Locate the cell with the specified text and output its [X, Y] center coordinate. 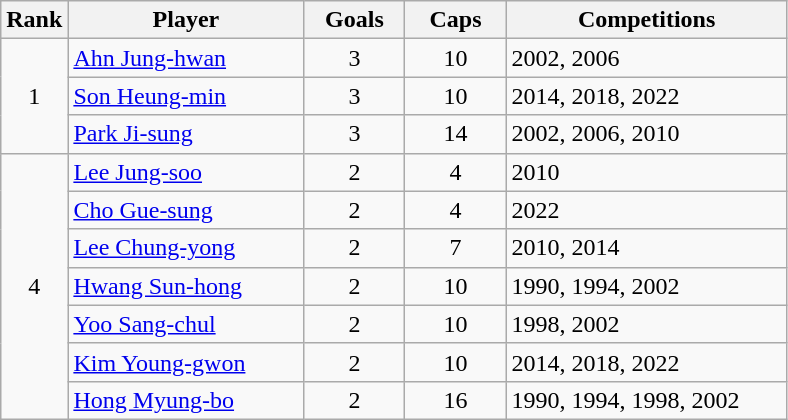
Hwang Sun-hong [186, 286]
Caps [456, 20]
Yoo Sang-chul [186, 324]
Kim Young-gwon [186, 362]
Lee Jung-soo [186, 172]
2002, 2006 [646, 58]
1990, 1994, 1998, 2002 [646, 400]
Rank [34, 20]
Lee Chung-yong [186, 248]
14 [456, 134]
1990, 1994, 2002 [646, 286]
Goals [354, 20]
16 [456, 400]
Son Heung-min [186, 96]
Park Ji-sung [186, 134]
Cho Gue-sung [186, 210]
Ahn Jung-hwan [186, 58]
Competitions [646, 20]
2010, 2014 [646, 248]
2010 [646, 172]
Player [186, 20]
7 [456, 248]
2002, 2006, 2010 [646, 134]
Hong Myung-bo [186, 400]
1 [34, 96]
1998, 2002 [646, 324]
2022 [646, 210]
